Return the [X, Y] coordinate for the center point of the cell that contains the specified text.  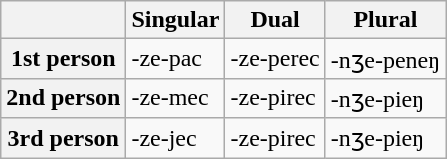
-ze-jec [176, 138]
-ze-mec [176, 98]
Plural [385, 20]
-ze-perec [275, 59]
-nʒe-peneŋ [385, 59]
Singular [176, 20]
Dual [275, 20]
-ze-pac [176, 59]
1st person [64, 59]
2nd person [64, 98]
3rd person [64, 138]
